Find where the given text appears and provide that cell's center as [x, y] coordinate. 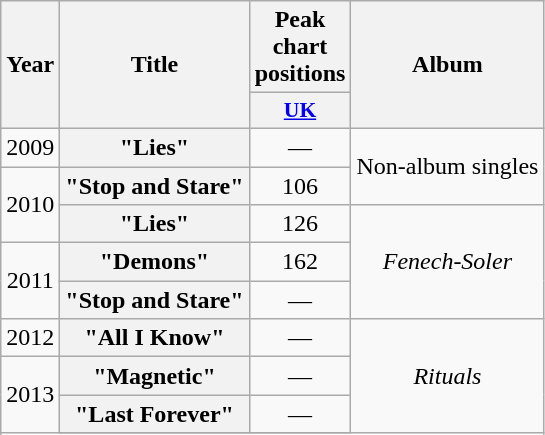
Fenech-Soler [448, 262]
2013 [30, 395]
Year [30, 65]
2011 [30, 281]
Rituals [448, 376]
126 [300, 224]
162 [300, 262]
2012 [30, 338]
2010 [30, 204]
UK [300, 111]
"Last Forever" [154, 414]
Title [154, 65]
"Magnetic" [154, 376]
106 [300, 185]
"All I Know" [154, 338]
Album [448, 65]
Non-album singles [448, 166]
Peak chart positions [300, 47]
"Demons" [154, 262]
2009 [30, 147]
